Pinpoint the cell where the given text exists, returning its (X, Y) midpoint coordinate. 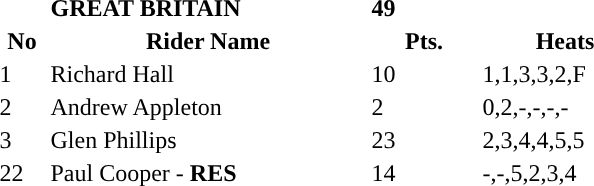
Glen Phillips (208, 140)
23 (424, 140)
Richard Hall (208, 74)
10 (424, 74)
Pts. (424, 41)
Rider Name (208, 41)
2 (424, 107)
Andrew Appleton (208, 107)
